Provide the (X, Y) coordinate of the cell's center where the given text is located.  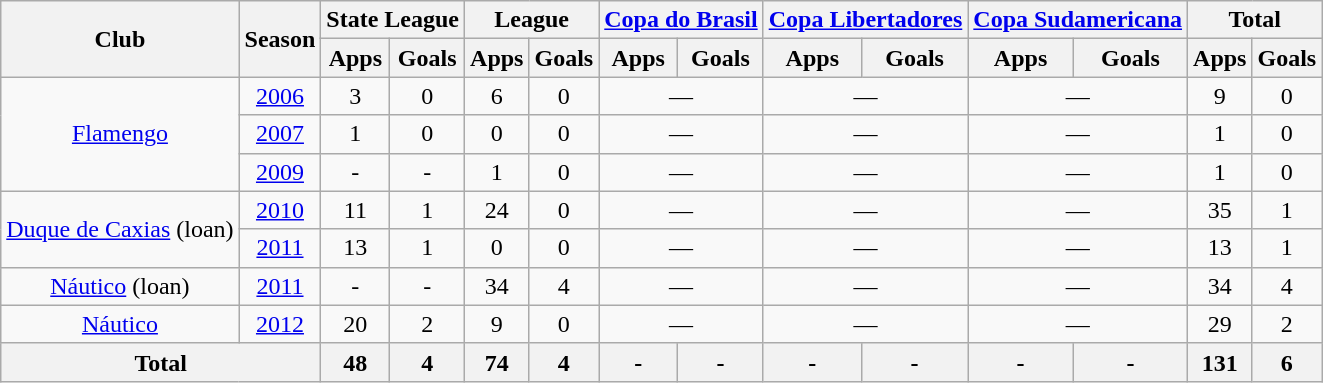
24 (497, 210)
Copa Sudamericana (1078, 20)
48 (356, 362)
Náutico (120, 324)
11 (356, 210)
131 (1220, 362)
Náutico (loan) (120, 286)
Copa Libertadores (866, 20)
League (532, 20)
2010 (280, 210)
Season (280, 39)
2009 (280, 172)
State League (393, 20)
29 (1220, 324)
2012 (280, 324)
2007 (280, 134)
35 (1220, 210)
2006 (280, 96)
74 (497, 362)
Flamengo (120, 134)
Club (120, 39)
Copa do Brasil (681, 20)
Duque de Caxias (loan) (120, 229)
3 (356, 96)
20 (356, 324)
